Pinpoint the cell where the given text exists, returning its [X, Y] midpoint coordinate. 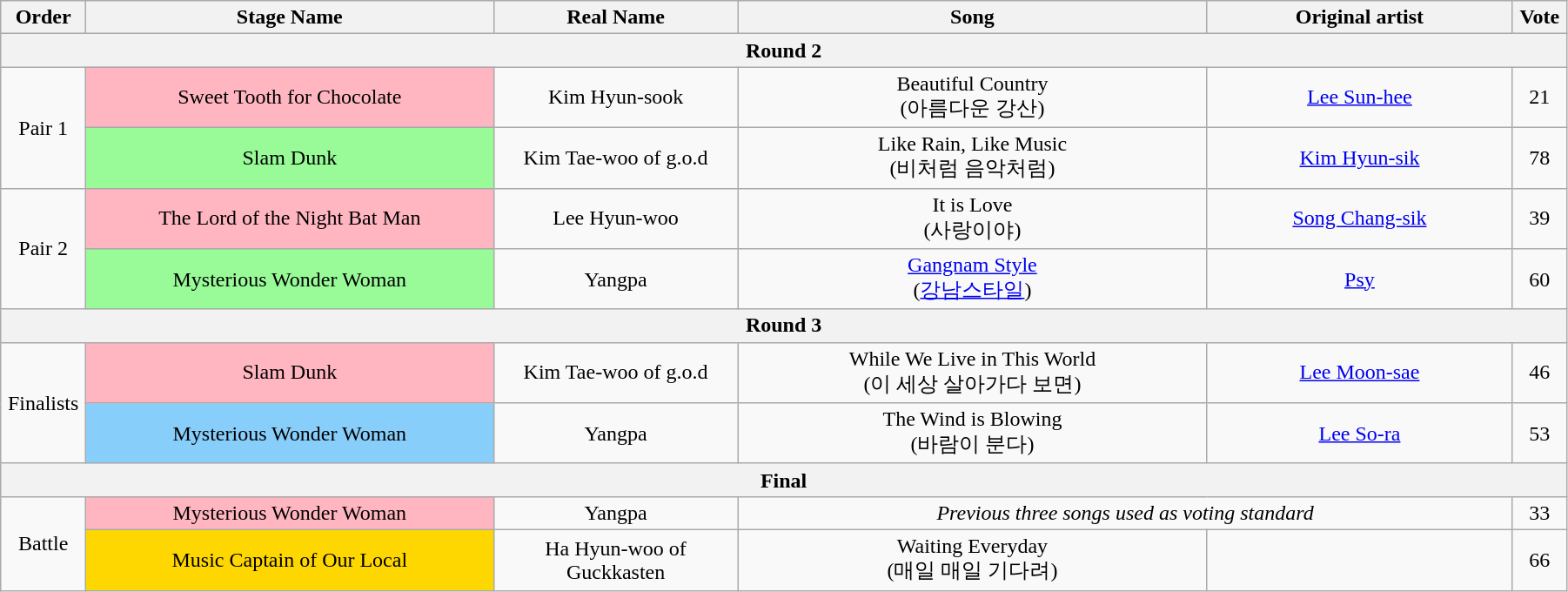
Lee Hyun-woo [616, 219]
53 [1539, 434]
21 [1539, 98]
Lee Moon-sae [1359, 373]
It is Love(사랑이야) [973, 219]
Original artist [1359, 17]
46 [1539, 373]
Psy [1359, 279]
Round 2 [784, 50]
Previous three songs used as voting standard [1125, 513]
Pair 1 [44, 127]
78 [1539, 158]
Lee Sun-hee [1359, 98]
Beautiful Country(아름다운 강산) [973, 98]
Vote [1539, 17]
Order [44, 17]
Round 3 [784, 326]
Stage Name [290, 17]
Pair 2 [44, 249]
33 [1539, 513]
Sweet Tooth for Chocolate [290, 98]
60 [1539, 279]
Battle [44, 543]
Real Name [616, 17]
Finalists [44, 402]
Final [784, 480]
66 [1539, 560]
Waiting Everyday(매일 매일 기다려) [973, 560]
The Lord of the Night Bat Man [290, 219]
Lee So-ra [1359, 434]
Kim Hyun-sook [616, 98]
Song [973, 17]
Like Rain, Like Music(비처럼 음악처럼) [973, 158]
Ha Hyun-woo of Guckkasten [616, 560]
Kim Hyun-sik [1359, 158]
Music Captain of Our Local [290, 560]
Gangnam Style(강남스타일) [973, 279]
The Wind is Blowing(바람이 분다) [973, 434]
39 [1539, 219]
While We Live in This World(이 세상 살아가다 보면) [973, 373]
Song Chang-sik [1359, 219]
